Detect which cell encompasses the target text, then output its (x, y) center coordinate. 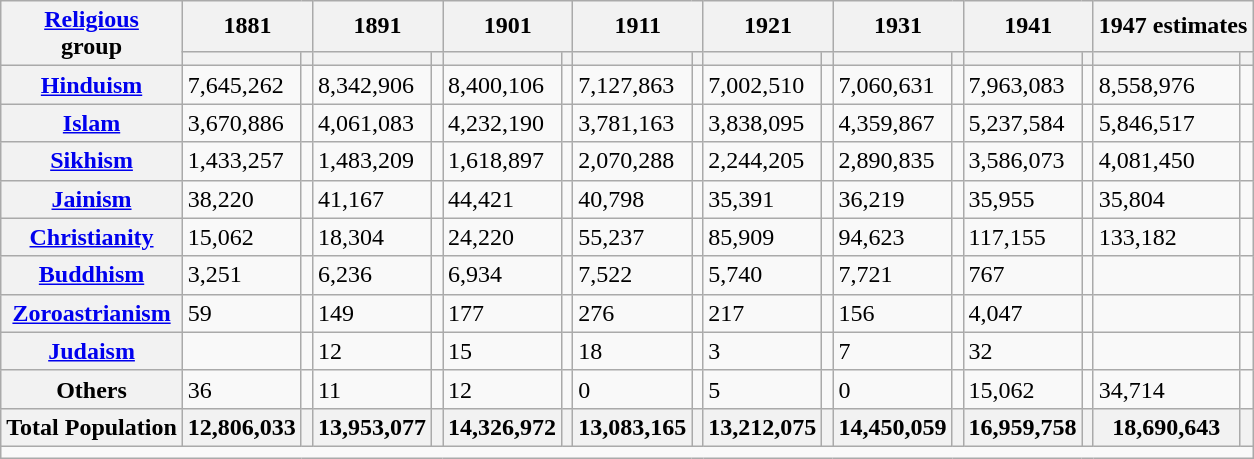
Hinduism (92, 85)
276 (632, 313)
5 (762, 389)
8,558,976 (1166, 85)
3,251 (242, 275)
4,081,450 (1166, 161)
Jainism (92, 199)
7,645,262 (242, 85)
Christianity (92, 237)
4,232,190 (502, 123)
38,220 (242, 199)
5,740 (762, 275)
5,846,517 (1166, 123)
4,047 (1022, 313)
34,714 (1166, 389)
Religiousgroup (92, 34)
8,342,906 (372, 85)
3,586,073 (1022, 161)
1,433,257 (242, 161)
13,212,075 (762, 427)
3,781,163 (632, 123)
6,236 (372, 275)
18,690,643 (1166, 427)
1,618,897 (502, 161)
5,237,584 (1022, 123)
11 (372, 389)
36,219 (892, 199)
117,155 (1022, 237)
18,304 (372, 237)
1941 (1028, 26)
41,167 (372, 199)
35,955 (1022, 199)
1,483,209 (372, 161)
1947 estimates (1173, 26)
4,061,083 (372, 123)
8,400,106 (502, 85)
133,182 (1166, 237)
7,127,863 (632, 85)
24,220 (502, 237)
1881 (247, 26)
13,953,077 (372, 427)
32 (1022, 351)
149 (372, 313)
156 (892, 313)
Buddhism (92, 275)
3,670,886 (242, 123)
Zoroastrianism (92, 313)
85,909 (762, 237)
Sikhism (92, 161)
35,391 (762, 199)
1901 (508, 26)
2,244,205 (762, 161)
59 (242, 313)
7,963,083 (1022, 85)
7,522 (632, 275)
13,083,165 (632, 427)
4,359,867 (892, 123)
14,326,972 (502, 427)
767 (1022, 275)
177 (502, 313)
2,070,288 (632, 161)
Others (92, 389)
1911 (638, 26)
18 (632, 351)
Islam (92, 123)
6,934 (502, 275)
44,421 (502, 199)
217 (762, 313)
2,890,835 (892, 161)
1931 (898, 26)
16,959,758 (1022, 427)
1891 (377, 26)
7,060,631 (892, 85)
12,806,033 (242, 427)
35,804 (1166, 199)
3,838,095 (762, 123)
15 (502, 351)
14,450,059 (892, 427)
94,623 (892, 237)
7,721 (892, 275)
7 (892, 351)
3 (762, 351)
Judaism (92, 351)
40,798 (632, 199)
7,002,510 (762, 85)
55,237 (632, 237)
36 (242, 389)
1921 (768, 26)
Total Population (92, 427)
